Find where the given text appears and provide that cell's center as (X, Y) coordinate. 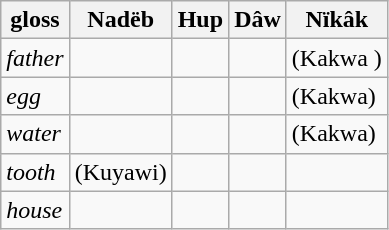
(Kuyawi) (120, 172)
Dâw (258, 20)
egg (35, 96)
Nadëb (120, 20)
house (35, 210)
tooth (35, 172)
father (35, 58)
Nïkâk (336, 20)
water (35, 134)
gloss (35, 20)
(Kakwa ) (336, 58)
Hup (200, 20)
